Search for the cell housing the specified text and yield its [x, y] center coordinate. 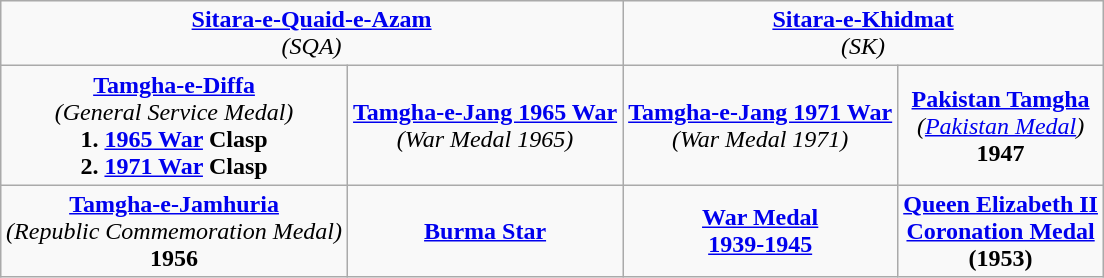
Pakistan Tamgha(Pakistan Medal)1947 [1001, 126]
Tamgha-e-Jamhuria(Republic Commemoration Medal)1956 [174, 231]
War Medal1939-1945 [760, 231]
Queen Elizabeth IICoronation Medal(1953) [1001, 231]
Tamgha-e-Jang 1965 War(War Medal 1965) [486, 126]
Tamgha-e-Diffa(General Service Medal)1. 1965 War Clasp2. 1971 War Clasp [174, 126]
Tamgha-e-Jang 1971 War(War Medal 1971) [760, 126]
Sitara-e-Khidmat(SK) [864, 34]
Sitara-e-Quaid-e-Azam(SQA) [312, 34]
Burma Star [486, 231]
